Determine the (x, y) coordinate at the center of the cell enclosing the given text.  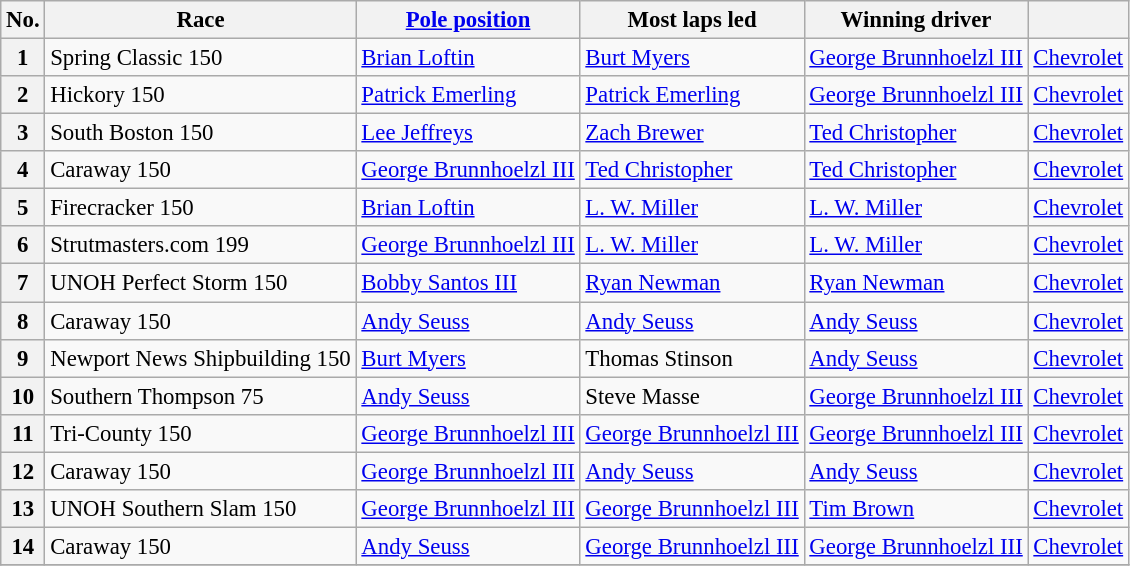
Steve Masse (692, 396)
Most laps led (692, 20)
Zach Brewer (692, 133)
10 (23, 396)
Newport News Shipbuilding 150 (200, 358)
Southern Thompson 75 (200, 396)
2 (23, 95)
UNOH Perfect Storm 150 (200, 283)
Strutmasters.com 199 (200, 245)
6 (23, 245)
8 (23, 321)
Bobby Santos III (468, 283)
7 (23, 283)
11 (23, 433)
Firecracker 150 (200, 208)
1 (23, 58)
Hickory 150 (200, 95)
Spring Classic 150 (200, 58)
Winning driver (916, 20)
Tri-County 150 (200, 433)
South Boston 150 (200, 133)
13 (23, 509)
Race (200, 20)
No. (23, 20)
5 (23, 208)
Pole position (468, 20)
14 (23, 546)
12 (23, 471)
UNOH Southern Slam 150 (200, 509)
Thomas Stinson (692, 358)
4 (23, 170)
Lee Jeffreys (468, 133)
9 (23, 358)
3 (23, 133)
Tim Brown (916, 509)
